Return the (X, Y) coordinate for the center point of the cell that contains the specified text.  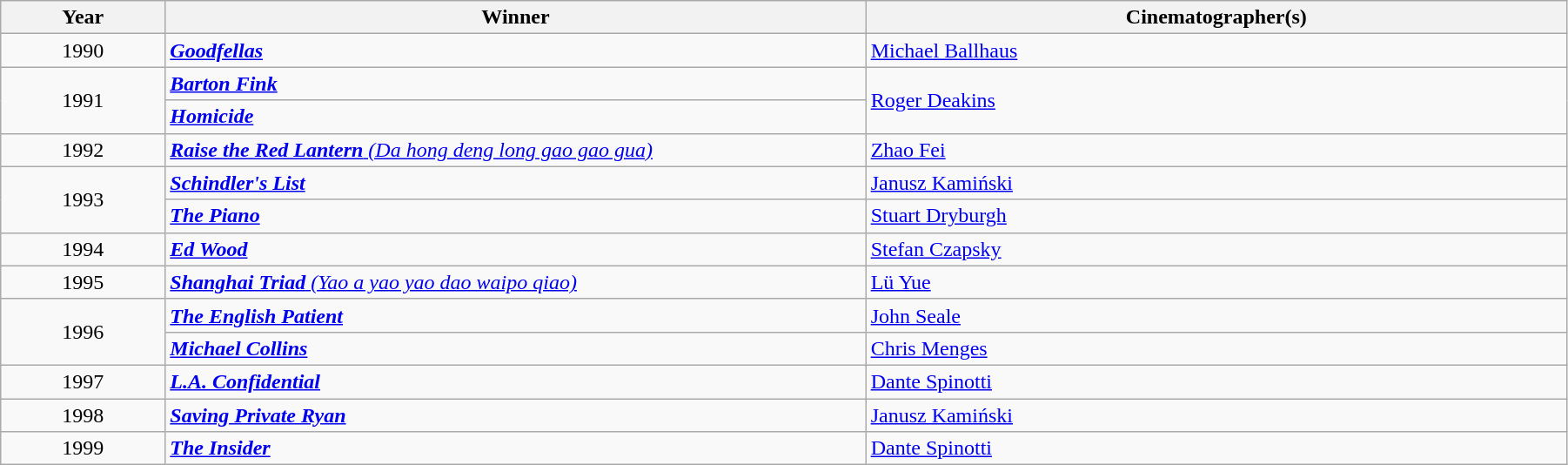
1994 (84, 249)
1996 (84, 332)
Winner (515, 17)
John Seale (1216, 315)
Goodfellas (515, 51)
Ed Wood (515, 249)
The Piano (515, 216)
Chris Menges (1216, 348)
The Insider (515, 448)
Lü Yue (1216, 282)
1998 (84, 415)
Stuart Dryburgh (1216, 216)
1995 (84, 282)
L.A. Confidential (515, 381)
Stefan Czapsky (1216, 249)
1992 (84, 150)
Michael Ballhaus (1216, 51)
Zhao Fei (1216, 150)
1993 (84, 199)
Shanghai Triad (Yao a yao yao dao waipo qiao) (515, 282)
Cinematographer(s) (1216, 17)
Roger Deakins (1216, 100)
1990 (84, 51)
Michael Collins (515, 348)
Barton Fink (515, 84)
Year (84, 17)
The English Patient (515, 315)
Schindler's List (515, 183)
1997 (84, 381)
1991 (84, 100)
Saving Private Ryan (515, 415)
Raise the Red Lantern (Da hong deng long gao gao gua) (515, 150)
1999 (84, 448)
Homicide (515, 117)
